From the cell containing the given text, extract its center point as [X, Y] coordinate. 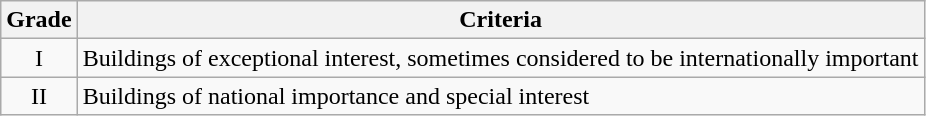
Grade [39, 20]
I [39, 58]
II [39, 96]
Buildings of national importance and special interest [500, 96]
Criteria [500, 20]
Buildings of exceptional interest, sometimes considered to be internationally important [500, 58]
